Extract the (X, Y) coordinate from the center of the cell holding the provided text.  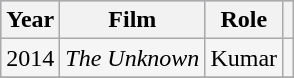
2014 (30, 58)
Kumar (244, 58)
The Unknown (132, 58)
Film (132, 20)
Role (244, 20)
Year (30, 20)
